Search for the cell housing the specified text and yield its [x, y] center coordinate. 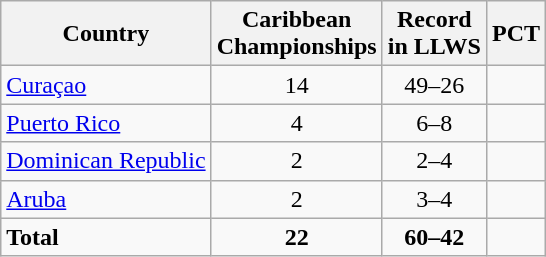
4 [296, 123]
Dominican Republic [106, 161]
PCT [516, 34]
CaribbeanChampionships [296, 34]
49–26 [434, 85]
6–8 [434, 123]
22 [296, 237]
3–4 [434, 199]
Recordin LLWS [434, 34]
Total [106, 237]
Aruba [106, 199]
2–4 [434, 161]
14 [296, 85]
60–42 [434, 237]
Country [106, 34]
Puerto Rico [106, 123]
Curaçao [106, 85]
